Output the (x, y) coordinate of the center of the cell containing the given text.  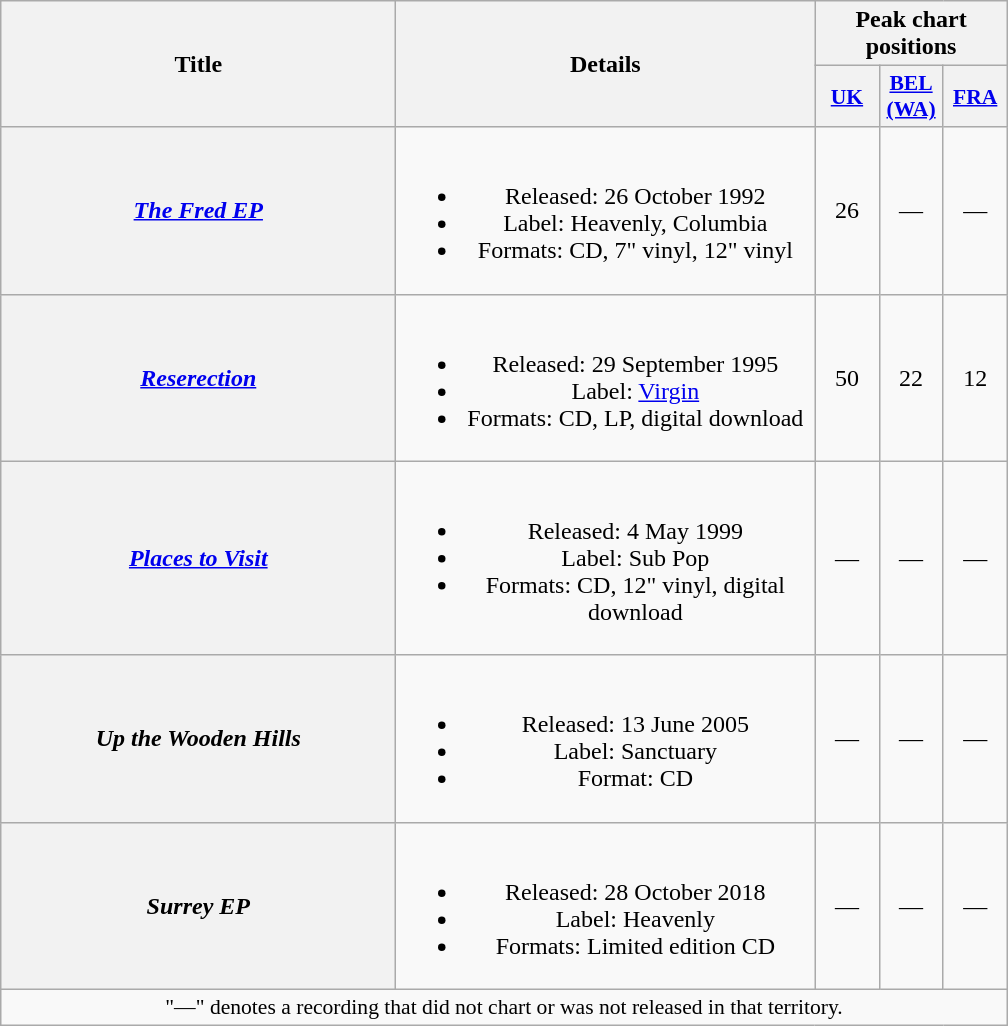
Reserection (198, 378)
Surrey EP (198, 906)
Up the Wooden Hills (198, 738)
26 (847, 210)
FRA (975, 96)
The Fred EP (198, 210)
Released: 4 May 1999Label: Sub PopFormats: CD, 12" vinyl, digital download (606, 558)
Places to Visit (198, 558)
22 (911, 378)
Title (198, 64)
50 (847, 378)
UK (847, 96)
Details (606, 64)
Released: 28 October 2018Label: HeavenlyFormats: Limited edition CD (606, 906)
"—" denotes a recording that did not chart or was not released in that territory. (504, 1007)
Released: 13 June 2005Label: SanctuaryFormat: CD (606, 738)
Released: 29 September 1995Label: VirginFormats: CD, LP, digital download (606, 378)
Peak chart positions (911, 34)
BEL(WA) (911, 96)
Released: 26 October 1992Label: Heavenly, ColumbiaFormats: CD, 7" vinyl, 12" vinyl (606, 210)
12 (975, 378)
